Detect which cell encompasses the target text, then output its (x, y) center coordinate. 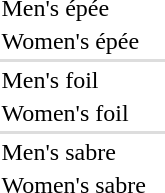
Women's épée (74, 41)
Men's foil (74, 80)
Women's foil (74, 113)
Men's sabre (74, 152)
